Find where the given text appears and provide that cell's center as (x, y) coordinate. 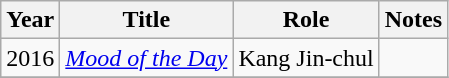
Notes (413, 20)
2016 (30, 58)
Title (146, 20)
Year (30, 20)
Role (306, 20)
Mood of the Day (146, 58)
Kang Jin-chul (306, 58)
